Scan for the cell matching the given text and deliver its (X, Y) coordinate at center. 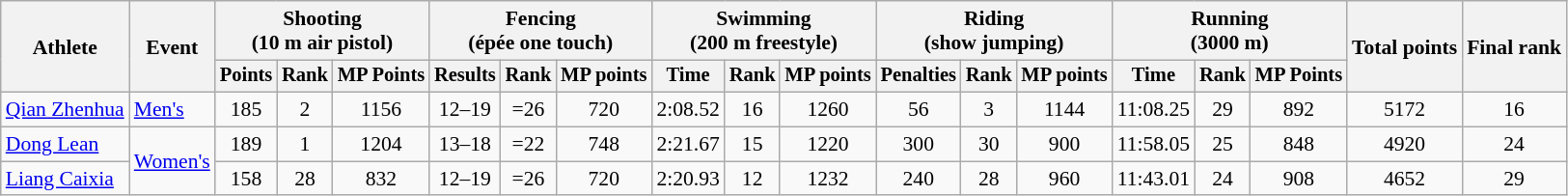
2:08.52 (687, 110)
892 (1299, 110)
Qian Zhenhua (66, 110)
900 (1063, 145)
Event (172, 46)
Running(3000 m) (1229, 31)
1260 (828, 110)
1 (305, 145)
Riding(show jumping) (994, 31)
Total points (1405, 46)
4652 (1405, 179)
3 (989, 110)
300 (919, 145)
5172 (1405, 110)
=22 (529, 145)
185 (246, 110)
Fencing(épée one touch) (540, 31)
12 (753, 179)
Points (246, 76)
Athlete (66, 46)
240 (919, 179)
1204 (381, 145)
960 (1063, 179)
4920 (1405, 145)
1232 (828, 179)
Dong Lean (66, 145)
Final rank (1514, 46)
Liang Caixia (66, 179)
Swimming(200 m freestyle) (763, 31)
748 (604, 145)
2 (305, 110)
56 (919, 110)
158 (246, 179)
908 (1299, 179)
Penalties (919, 76)
189 (246, 145)
1156 (381, 110)
15 (753, 145)
Results (465, 76)
11:43.01 (1154, 179)
2:21.67 (687, 145)
848 (1299, 145)
30 (989, 145)
1220 (828, 145)
Shooting(10 m air pistol) (322, 31)
25 (1223, 145)
1144 (1063, 110)
11:58.05 (1154, 145)
11:08.25 (1154, 110)
2:20.93 (687, 179)
Men's (172, 110)
Women's (172, 162)
832 (381, 179)
13–18 (465, 145)
